Return the (x, y) coordinate for the center point of the cell that contains the specified text.  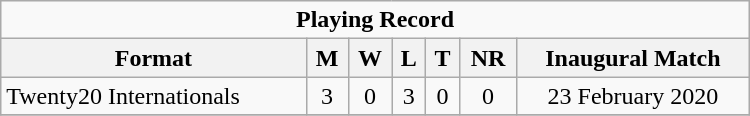
Twenty20 Internationals (154, 96)
L (409, 58)
23 February 2020 (634, 96)
Inaugural Match (634, 58)
NR (488, 58)
W (370, 58)
Playing Record (375, 20)
Format (154, 58)
M (327, 58)
T (443, 58)
